Return the [x, y] coordinate for the center point of the cell that contains the specified text.  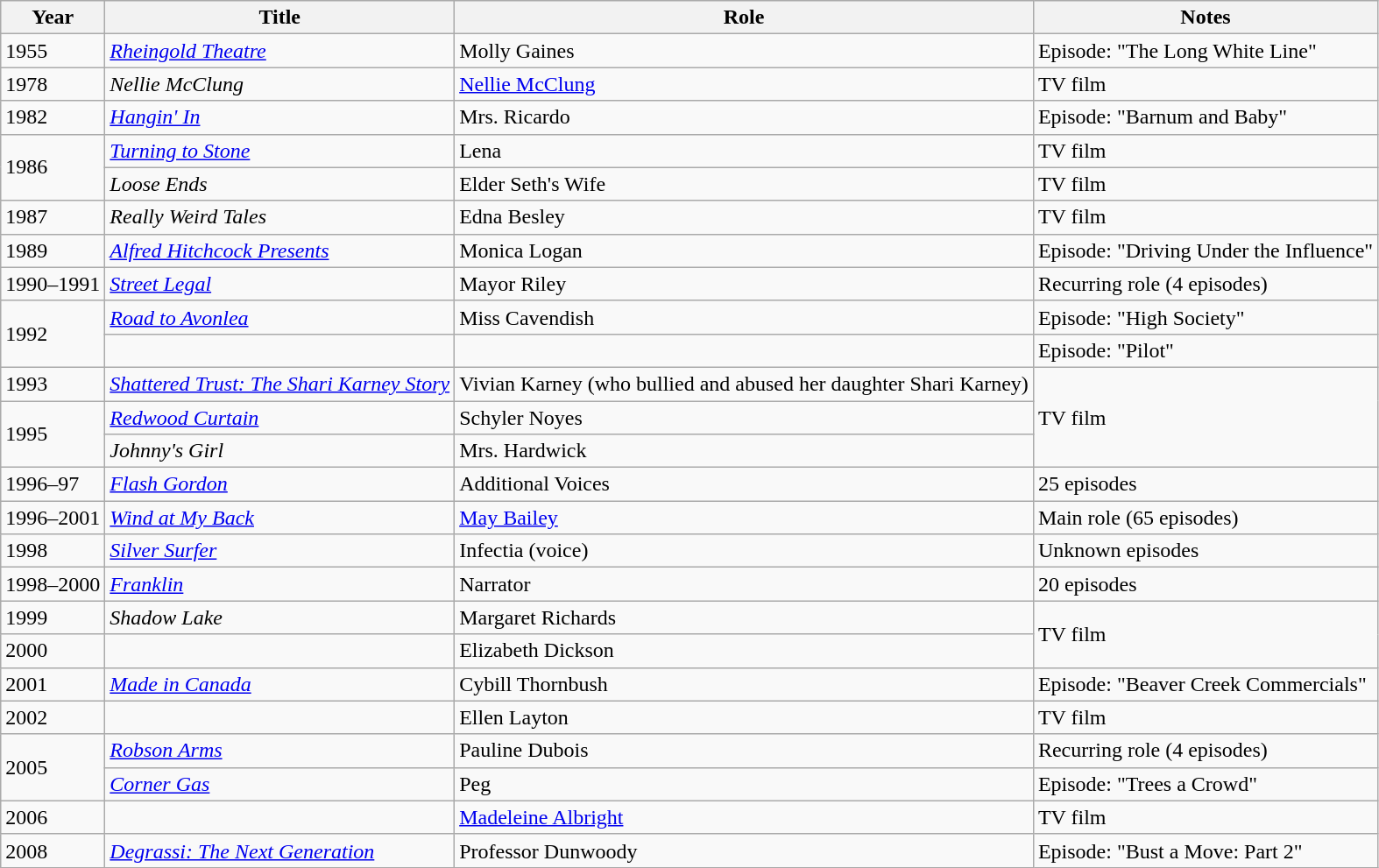
Pauline Dubois [745, 751]
Unknown episodes [1206, 551]
Episode: "Beaver Creek Commercials" [1206, 684]
Main role (65 episodes) [1206, 518]
Infectia (voice) [745, 551]
1987 [53, 217]
25 episodes [1206, 484]
1978 [53, 84]
Cybill Thornbush [745, 684]
1992 [53, 334]
Episode: "The Long White Line" [1206, 51]
2006 [53, 817]
Street Legal [280, 284]
Role [745, 18]
Miss Cavendish [745, 317]
Episode: "Pilot" [1206, 350]
Shadow Lake [280, 617]
1995 [53, 434]
2002 [53, 717]
1998 [53, 551]
1982 [53, 117]
Episode: "Driving Under the Influence" [1206, 251]
Robson Arms [280, 751]
2001 [53, 684]
Wind at My Back [280, 518]
Lena [745, 151]
Alfred Hitchcock Presents [280, 251]
1998–2000 [53, 584]
1986 [53, 167]
2000 [53, 651]
Shattered Trust: The Shari Karney Story [280, 384]
Episode: "Bust a Move: Part 2" [1206, 850]
May Bailey [745, 518]
Mrs. Ricardo [745, 117]
Hangin' In [280, 117]
Elizabeth Dickson [745, 651]
Turning to Stone [280, 151]
Episode: "Barnum and Baby" [1206, 117]
Margaret Richards [745, 617]
Loose Ends [280, 184]
Mayor Riley [745, 284]
Ellen Layton [745, 717]
Schyler Noyes [745, 418]
1955 [53, 51]
1996–97 [53, 484]
Notes [1206, 18]
Degrassi: The Next Generation [280, 850]
Johnny's Girl [280, 451]
2008 [53, 850]
Monica Logan [745, 251]
Episode: "Trees a Crowd" [1206, 784]
1989 [53, 251]
Elder Seth's Wife [745, 184]
Rheingold Theatre [280, 51]
Silver Surfer [280, 551]
1996–2001 [53, 518]
Flash Gordon [280, 484]
Year [53, 18]
Vivian Karney (who bullied and abused her daughter Shari Karney) [745, 384]
Edna Besley [745, 217]
Road to Avonlea [280, 317]
1990–1991 [53, 284]
Title [280, 18]
Peg [745, 784]
2005 [53, 767]
Episode: "High Society" [1206, 317]
1999 [53, 617]
Made in Canada [280, 684]
1993 [53, 384]
Mrs. Hardwick [745, 451]
Professor Dunwoody [745, 850]
Redwood Curtain [280, 418]
Corner Gas [280, 784]
Really Weird Tales [280, 217]
Narrator [745, 584]
Additional Voices [745, 484]
20 episodes [1206, 584]
Franklin [280, 584]
Molly Gaines [745, 51]
Madeleine Albright [745, 817]
